Detect which cell encompasses the target text, then output its [x, y] center coordinate. 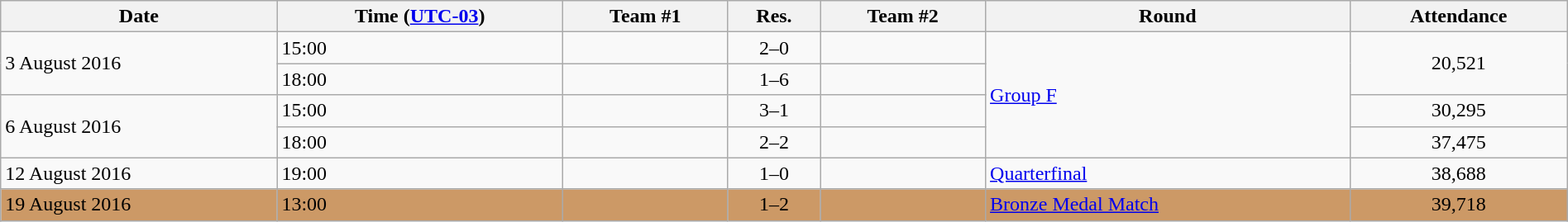
Res. [774, 17]
6 August 2016 [139, 126]
38,688 [1459, 173]
19:00 [420, 173]
Team #2 [903, 17]
20,521 [1459, 64]
Bronze Medal Match [1168, 205]
Time (UTC-03) [420, 17]
30,295 [1459, 111]
13:00 [420, 205]
39,718 [1459, 205]
3–1 [774, 111]
12 August 2016 [139, 173]
Team #1 [645, 17]
3 August 2016 [139, 64]
Group F [1168, 95]
Quarterfinal [1168, 173]
1–6 [774, 79]
37,475 [1459, 142]
2–0 [774, 48]
Date [139, 17]
2–2 [774, 142]
1–2 [774, 205]
Round [1168, 17]
Attendance [1459, 17]
19 August 2016 [139, 205]
1–0 [774, 173]
